Detect which cell encompasses the target text, then output its (X, Y) center coordinate. 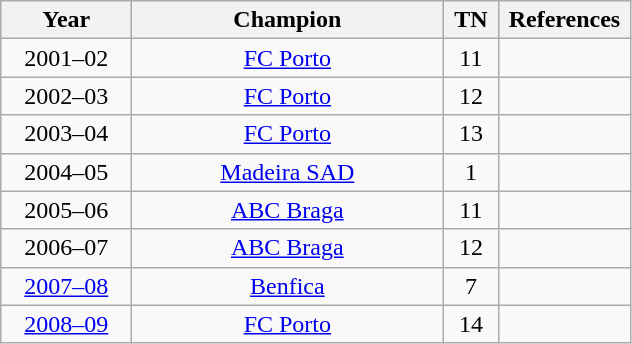
2005–06 (66, 210)
2003–04 (66, 134)
7 (471, 286)
2004–05 (66, 172)
Year (66, 20)
References (564, 20)
1 (471, 172)
Madeira SAD (288, 172)
2002–03 (66, 96)
Champion (288, 20)
13 (471, 134)
TN (471, 20)
2008–09 (66, 324)
2006–07 (66, 248)
Benfica (288, 286)
14 (471, 324)
2001–02 (66, 58)
2007–08 (66, 286)
